Search for the cell housing the specified text and yield its (x, y) center coordinate. 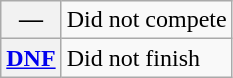
DNF (31, 58)
Did not finish (146, 58)
— (31, 20)
Did not compete (146, 20)
